Locate the cell with the specified text and output its (x, y) center coordinate. 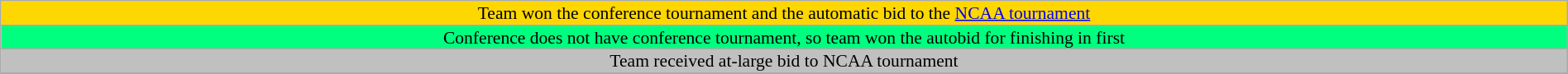
Conference does not have conference tournament, so team won the autobid for finishing in first (784, 38)
Team received at-large bid to NCAA tournament (784, 62)
Team won the conference tournament and the automatic bid to the NCAA tournament (784, 13)
